Determine the [x, y] coordinate at the center of the cell enclosing the given text.  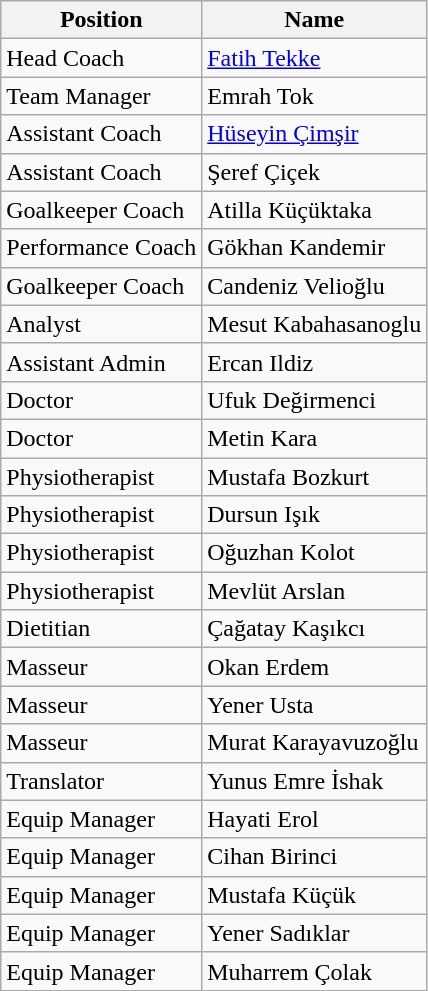
Ufuk Değirmenci [314, 400]
Analyst [102, 324]
Yener Usta [314, 705]
Yener Sadıklar [314, 933]
Oğuzhan Kolot [314, 553]
Candeniz Velioğlu [314, 286]
Hayati Erol [314, 819]
Emrah Tok [314, 96]
Muharrem Çolak [314, 971]
Dursun Işık [314, 515]
Şeref Çiçek [314, 172]
Çağatay Kaşıkcı [314, 629]
Head Coach [102, 58]
Gökhan Kandemir [314, 248]
Translator [102, 781]
Mustafa Bozkurt [314, 477]
Name [314, 20]
Fatih Tekke [314, 58]
Hüseyin Çimşir [314, 134]
Atilla Küçüktaka [314, 210]
Ercan Ildiz [314, 362]
Position [102, 20]
Dietitian [102, 629]
Yunus Emre İshak [314, 781]
Assistant Admin [102, 362]
Metin Kara [314, 438]
Mustafa Küçük [314, 895]
Team Manager [102, 96]
Performance Coach [102, 248]
Cihan Birinci [314, 857]
Okan Erdem [314, 667]
Mesut Kabahasanoglu [314, 324]
Murat Karayavuzoğlu [314, 743]
Mevlüt Arslan [314, 591]
